Identify which cell holds the provided text, then report its (x, y) central coordinate. 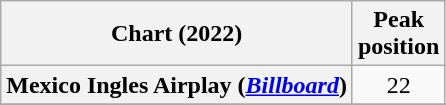
Chart (2022) (177, 34)
Mexico Ingles Airplay (Billboard) (177, 85)
22 (398, 85)
Peak position (398, 34)
